Return [X, Y] of the center of cell containing provided text 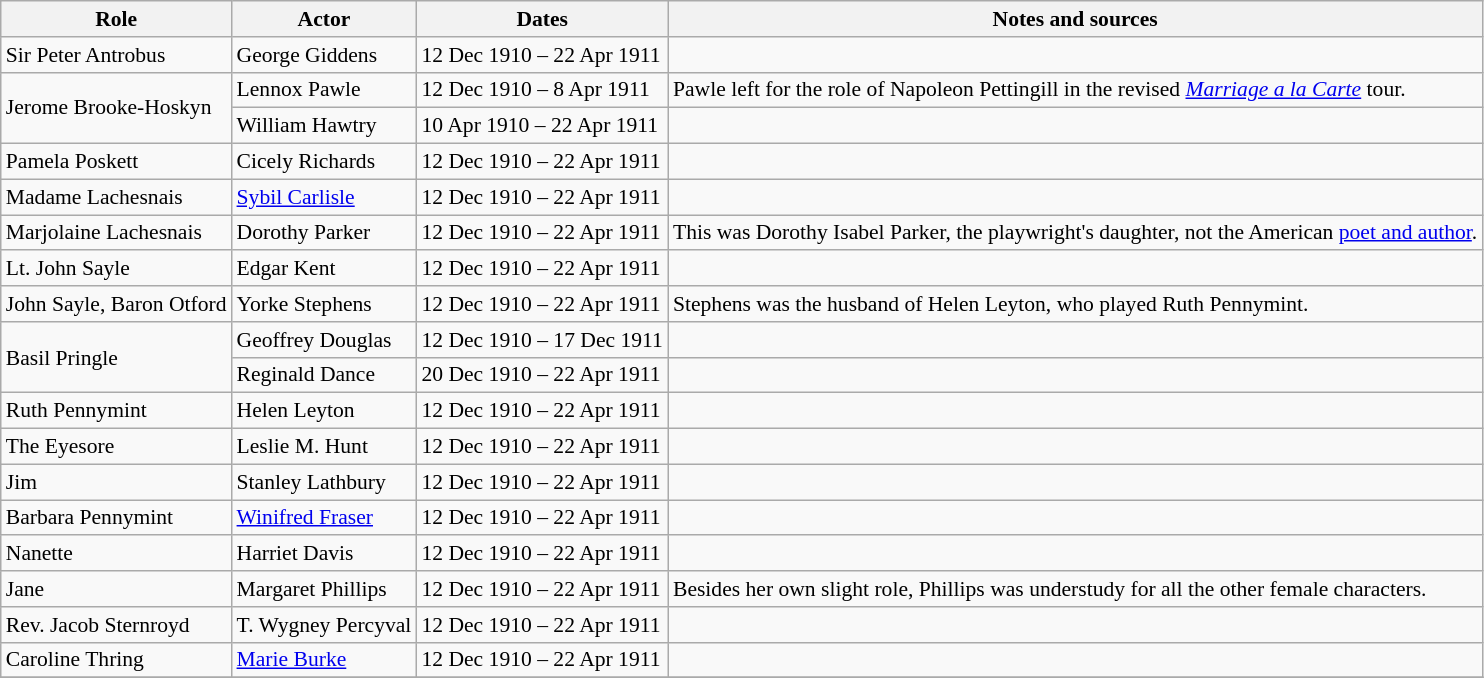
The Eyesore [116, 447]
Lennox Pawle [324, 90]
Reginald Dance [324, 375]
Barbara Pennymint [116, 518]
Marie Burke [324, 660]
Dorothy Parker [324, 233]
Jerome Brooke-Hoskyn [116, 108]
Margaret Phillips [324, 589]
10 Apr 1910 – 22 Apr 1911 [542, 126]
Rev. Jacob Sternroyd [116, 625]
Leslie M. Hunt [324, 447]
Cicely Richards [324, 162]
Jane [116, 589]
Helen Leyton [324, 411]
Yorke Stephens [324, 304]
Winifred Fraser [324, 518]
George Giddens [324, 55]
Sir Peter Antrobus [116, 55]
Harriet Davis [324, 554]
Role [116, 19]
Marjolaine Lachesnais [116, 233]
12 Dec 1910 – 17 Dec 1911 [542, 340]
Nanette [116, 554]
Lt. John Sayle [116, 269]
John Sayle, Baron Otford [116, 304]
Stephens was the husband of Helen Leyton, who played Ruth Pennymint. [1075, 304]
12 Dec 1910 – 8 Apr 1911 [542, 90]
Notes and sources [1075, 19]
Edgar Kent [324, 269]
Dates [542, 19]
T. Wygney Percyval [324, 625]
Pamela Poskett [116, 162]
Ruth Pennymint [116, 411]
Pawle left for the role of Napoleon Pettingill in the revised Marriage a la Carte tour. [1075, 90]
Madame Lachesnais [116, 197]
Geoffrey Douglas [324, 340]
William Hawtry [324, 126]
Jim [116, 482]
20 Dec 1910 – 22 Apr 1911 [542, 375]
Basil Pringle [116, 358]
Besides her own slight role, Phillips was understudy for all the other female characters. [1075, 589]
Caroline Thring [116, 660]
Stanley Lathbury [324, 482]
This was Dorothy Isabel Parker, the playwright's daughter, not the American poet and author. [1075, 233]
Actor [324, 19]
Sybil Carlisle [324, 197]
